Scan for the cell matching the given text and deliver its [x, y] coordinate at center. 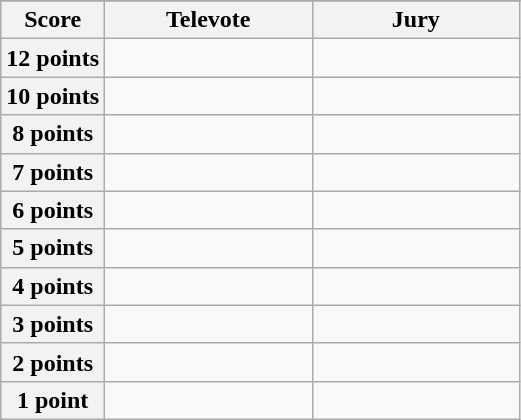
Score [53, 20]
2 points [53, 362]
8 points [53, 134]
4 points [53, 286]
6 points [53, 210]
3 points [53, 324]
Televote [209, 20]
1 point [53, 400]
5 points [53, 248]
12 points [53, 58]
Jury [416, 20]
10 points [53, 96]
7 points [53, 172]
